Capture the cell that displays the provided text and extract its (X, Y) central coordinate. 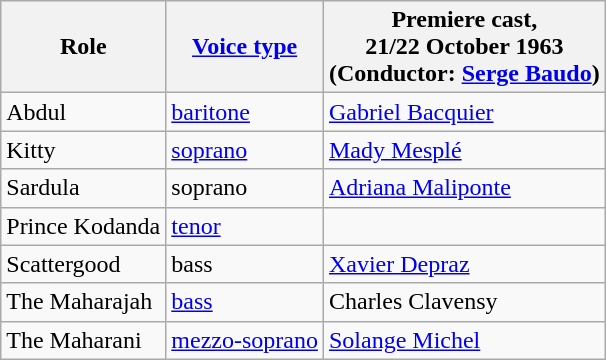
The Maharani (84, 340)
Abdul (84, 112)
Scattergood (84, 264)
Mady Mesplé (464, 150)
Premiere cast,21/22 October 1963(Conductor: Serge Baudo) (464, 47)
Solange Michel (464, 340)
The Maharajah (84, 302)
baritone (245, 112)
Role (84, 47)
Gabriel Bacquier (464, 112)
Adriana Maliponte (464, 188)
Kitty (84, 150)
Charles Clavensy (464, 302)
Voice type (245, 47)
Prince Kodanda (84, 226)
Sardula (84, 188)
Xavier Depraz (464, 264)
mezzo-soprano (245, 340)
tenor (245, 226)
